Detect which cell encompasses the target text, then output its [X, Y] center coordinate. 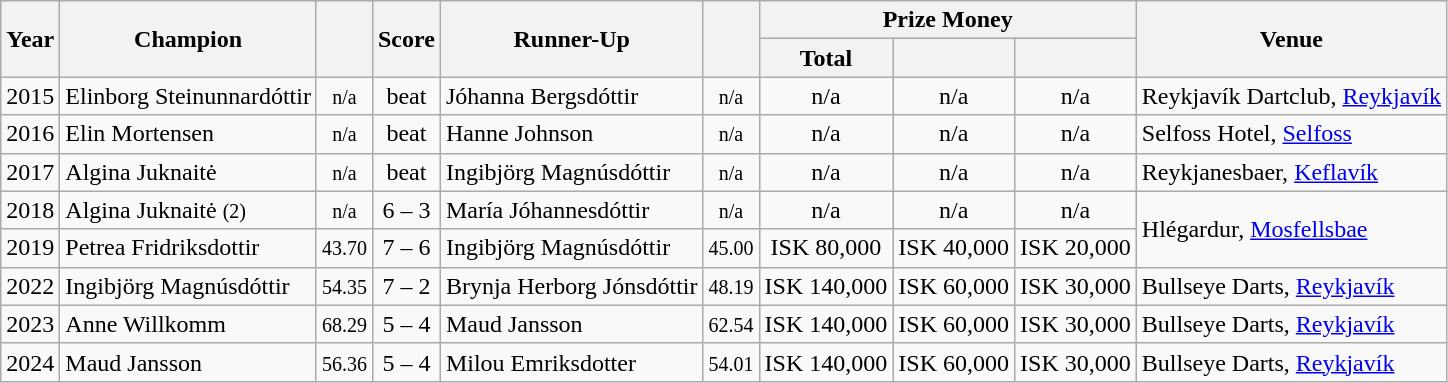
54.01 [731, 362]
Prize Money [948, 20]
Algina Juknaitė [188, 172]
Algina Juknaitė (2) [188, 210]
2016 [30, 134]
45.00 [731, 248]
Brynja Herborg Jónsdóttir [572, 286]
Total [826, 58]
2018 [30, 210]
2015 [30, 96]
43.70 [344, 248]
62.54 [731, 324]
7 – 6 [406, 248]
Reykjavík Dartclub, Reykjavík [1291, 96]
68.29 [344, 324]
2017 [30, 172]
María Jóhannesdóttir [572, 210]
7 – 2 [406, 286]
2022 [30, 286]
Elin Mortensen [188, 134]
Year [30, 39]
6 – 3 [406, 210]
ISK 80,000 [826, 248]
Hlégardur, Mosfellsbae [1291, 229]
Milou Emriksdotter [572, 362]
Hanne Johnson [572, 134]
Elinborg Steinunnardóttir [188, 96]
ISK 40,000 [954, 248]
Jóhanna Bergsdóttir [572, 96]
2023 [30, 324]
56.36 [344, 362]
Runner-Up [572, 39]
2024 [30, 362]
Champion [188, 39]
Selfoss Hotel, Selfoss [1291, 134]
ISK 20,000 [1076, 248]
Petrea Fridriksdottir [188, 248]
Reykjanesbaer, Keflavík [1291, 172]
2019 [30, 248]
54.35 [344, 286]
Anne Willkomm [188, 324]
Venue [1291, 39]
Score [406, 39]
48.19 [731, 286]
